Detect which cell encompasses the target text, then output its [X, Y] center coordinate. 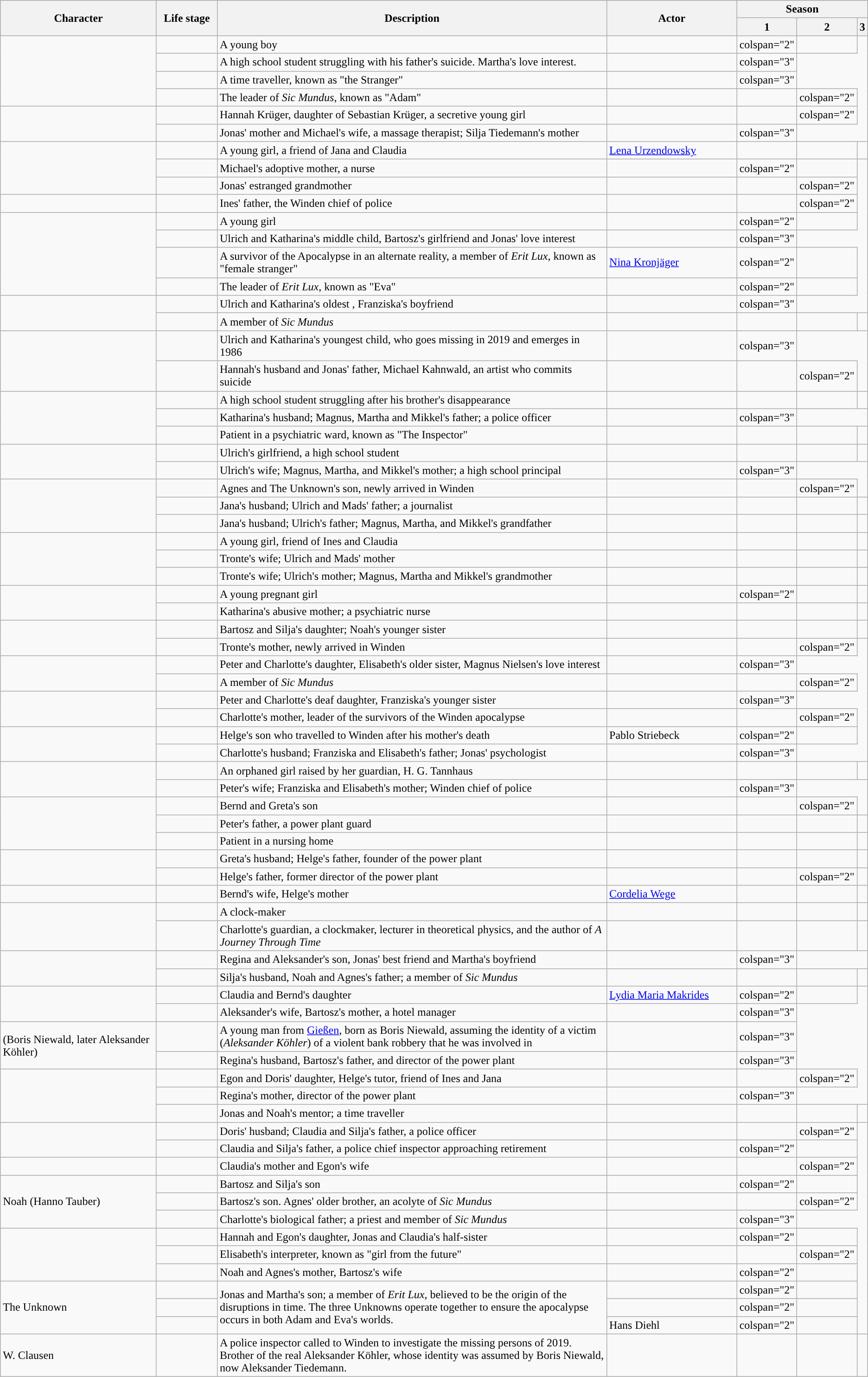
Jana's husband; Ulrich and Mads' father; a journalist [412, 506]
1 [767, 27]
W. Clausen [79, 1355]
Helge's son who travelled to Winden after his mother's death [412, 735]
Nina Kronjäger [672, 263]
Bernd's wife, Helge's mother [412, 894]
The leader of Erit Lux, known as "Eva" [412, 287]
A young girl, a friend of Jana and Claudia [412, 150]
Charlotte's husband; Franziska and Elisabeth's father; Jonas' psychologist [412, 753]
Actor [672, 18]
Hans Diehl [672, 1325]
Pablo Striebeck [672, 735]
Noah (Hanno Tauber) [79, 1202]
Ulrich and Katharina's middle child, Bartosz's girlfriend and Jonas' love interest [412, 239]
(Boris Niewald, later Aleksander Köhler) [79, 1045]
Peter and Charlotte's deaf daughter, Franziska's younger sister [412, 700]
Greta's husband; Helge's father, founder of the power plant [412, 859]
Hannah and Egon's daughter, Jonas and Claudia's half-sister [412, 1237]
A time traveller, known as "the Stranger" [412, 80]
Katharina's abusive mother; a psychiatric nurse [412, 612]
Claudia and Bernd's daughter [412, 995]
Ines' father, the Winden chief of police [412, 203]
Peter's father, a power plant guard [412, 823]
Bartosz's son. Agnes' older brother, an acolyte of Sic Mundus [412, 1202]
A young pregnant girl [412, 594]
Claudia and Silja's father, a police chief inspector approaching retirement [412, 1149]
Jonas and Noah's mentor; a time traveller [412, 1113]
Jonas' mother and Michael's wife, a massage therapist; Silja Tiedemann's mother [412, 133]
Lydia Maria Makrides [672, 995]
The Unknown [79, 1307]
A high school student struggling after his brother's disappearance [412, 400]
Peter's wife; Franziska and Elisabeth's mother; Winden chief of police [412, 788]
Character [79, 18]
Egon and Doris' daughter, Helge's tutor, friend of Ines and Jana [412, 1078]
Jana's husband; Ulrich's father; Magnus, Martha, and Mikkel's grandfather [412, 523]
Regina and Aleksander's son, Jonas' best friend and Martha's boyfriend [412, 960]
A young boy [412, 45]
Bartosz and Silja's daughter; Noah's younger sister [412, 629]
Tronte's wife; Ulrich's mother; Magnus, Martha and Mikkel's grandmother [412, 576]
A young girl [412, 221]
Charlotte's mother, leader of the survivors of the Winden apocalypse [412, 717]
Agnes and The Unknown's son, newly arrived in Winden [412, 488]
Tronte's wife; Ulrich and Mads' mother [412, 559]
Patient in a nursing home [412, 841]
An orphaned girl raised by her guardian, H. G. Tannhaus [412, 770]
Michael's adoptive mother, a nurse [412, 168]
Description [412, 18]
A young girl, friend of Ines and Claudia [412, 541]
Patient in a psychiatric ward, known as "The Inspector" [412, 435]
Charlotte's guardian, a clockmaker, lecturer in theoretical physics, and the author of A Journey Through Time [412, 936]
Regina's mother, director of the power plant [412, 1095]
3 [862, 27]
2 [827, 27]
Ulrich's wife; Magnus, Martha, and Mikkel's mother; a high school principal [412, 470]
Helge's father, former director of the power plant [412, 877]
Doris' husband; Claudia and Silja's father, a police officer [412, 1131]
Silja's husband, Noah and Agnes's father; a member of Sic Mundus [412, 977]
Peter and Charlotte's daughter, Elisabeth's older sister, Magnus Nielsen's love interest [412, 665]
Aleksander's wife, Bartosz's mother, a hotel manager [412, 1012]
Bartosz and Silja's son [412, 1184]
Hannah's husband and Jonas' father, Michael Kahnwald, an artist who commits suicide [412, 376]
Jonas' estranged grandmother [412, 186]
Ulrich and Katharina's oldest , Franziska's boyfriend [412, 304]
Regina's husband, Bartosz's father, and director of the power plant [412, 1060]
Life stage [186, 18]
Lena Urzendowsky [672, 150]
Elisabeth's interpreter, known as "girl from the future" [412, 1255]
Bernd and Greta's son [412, 806]
Hannah Krüger, daughter of Sebastian Krüger, a secretive young girl [412, 115]
Ulrich and Katharina's youngest child, who goes missing in 2019 and emerges in 1986 [412, 346]
Cordelia Wege [672, 894]
Tronte's mother, newly arrived in Winden [412, 647]
Season [802, 9]
A high school student struggling with his father's suicide. Martha's love interest. [412, 62]
Katharina's husband; Magnus, Martha and Mikkel's father; a police officer [412, 417]
Claudia's mother and Egon's wife [412, 1166]
A clock-maker [412, 912]
Ulrich's girlfriend, a high school student [412, 453]
A survivor of the Apocalypse in an alternate reality, a member of Erit Lux, known as "female stranger" [412, 263]
The leader of Sic Mundus, known as "Adam" [412, 97]
Charlotte's biological father; a priest and member of Sic Mundus [412, 1219]
Noah and Agnes's mother, Bartosz's wife [412, 1272]
